Detect which cell encompasses the target text, then output its (x, y) center coordinate. 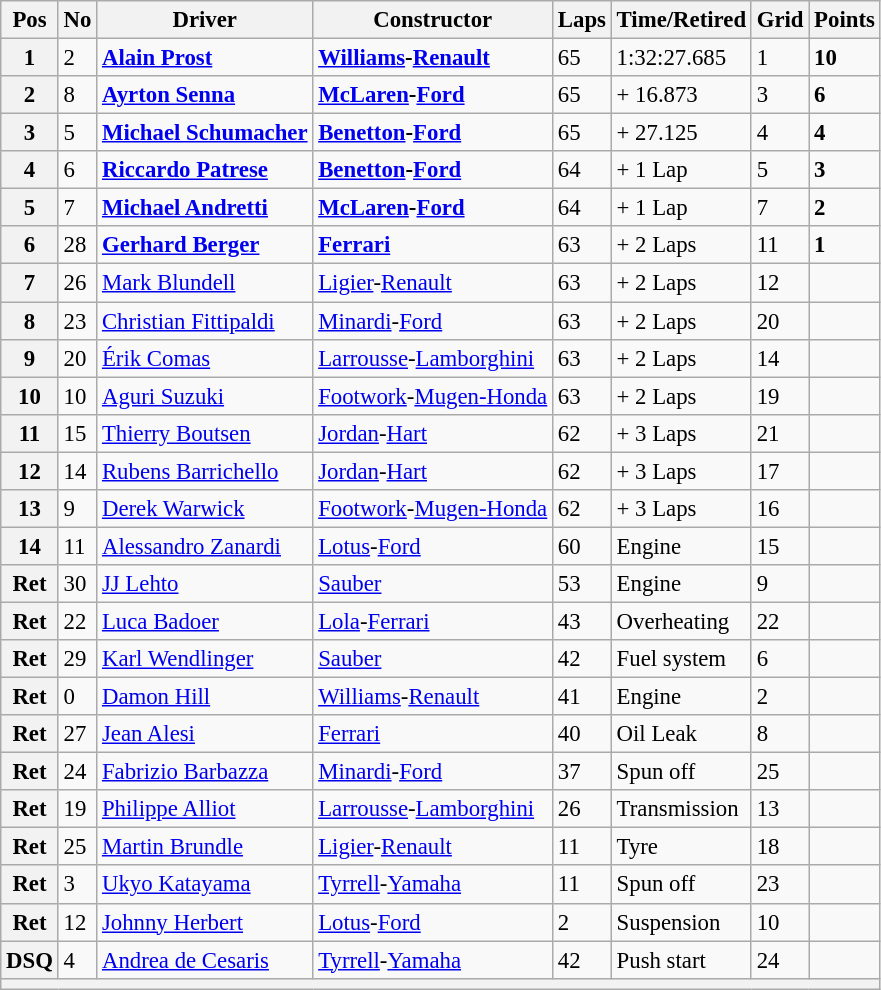
Driver (205, 20)
Mark Blundell (205, 283)
Érik Comas (205, 358)
21 (780, 433)
Transmission (681, 809)
+ 27.125 (681, 133)
Martin Brundle (205, 847)
0 (77, 697)
40 (582, 734)
Damon Hill (205, 697)
43 (582, 621)
Ukyo Katayama (205, 885)
Gerhard Berger (205, 245)
37 (582, 772)
DSQ (30, 960)
Suspension (681, 922)
+ 16.873 (681, 95)
Fuel system (681, 659)
27 (77, 734)
Philippe Alliot (205, 809)
JJ Lehto (205, 584)
Laps (582, 20)
Christian Fittipaldi (205, 321)
Lola-Ferrari (433, 621)
Thierry Boutsen (205, 433)
Michael Schumacher (205, 133)
41 (582, 697)
Time/Retired (681, 20)
Fabrizio Barbazza (205, 772)
Alain Prost (205, 58)
Grid (780, 20)
Points (844, 20)
30 (77, 584)
Karl Wendlinger (205, 659)
Ayrton Senna (205, 95)
Tyre (681, 847)
Alessandro Zanardi (205, 546)
Pos (30, 20)
29 (77, 659)
Oil Leak (681, 734)
Luca Badoer (205, 621)
28 (77, 245)
Overheating (681, 621)
Andrea de Cesaris (205, 960)
Johnny Herbert (205, 922)
Derek Warwick (205, 509)
Michael Andretti (205, 208)
No (77, 20)
Constructor (433, 20)
Rubens Barrichello (205, 471)
Push start (681, 960)
Riccardo Patrese (205, 170)
17 (780, 471)
53 (582, 584)
16 (780, 509)
Aguri Suzuki (205, 396)
60 (582, 546)
Jean Alesi (205, 734)
1:32:27.685 (681, 58)
18 (780, 847)
